Find where the given text appears and provide that cell's center as [x, y] coordinate. 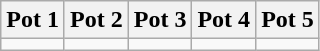
Pot 4 [224, 20]
Pot 1 [33, 20]
Pot 5 [288, 20]
Pot 2 [96, 20]
Pot 3 [160, 20]
